Scan for the cell matching the given text and deliver its (X, Y) coordinate at center. 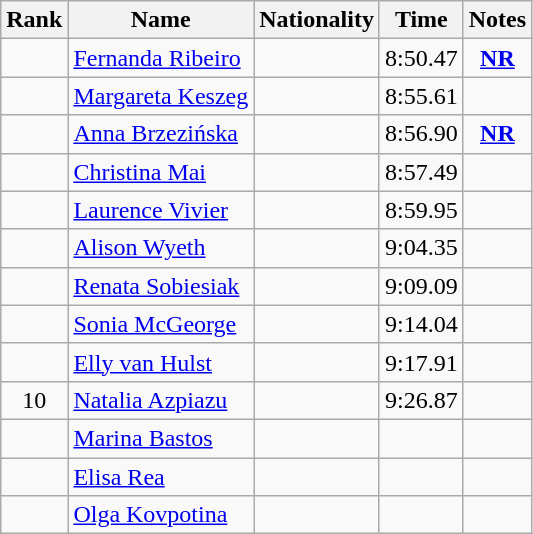
Fernanda Ribeiro (161, 58)
Anna Brzezińska (161, 134)
Notes (497, 20)
10 (34, 400)
Time (421, 20)
8:50.47 (421, 58)
9:09.09 (421, 286)
Christina Mai (161, 172)
Renata Sobiesiak (161, 286)
8:55.61 (421, 96)
Name (161, 20)
Natalia Azpiazu (161, 400)
8:57.49 (421, 172)
9:17.91 (421, 362)
Rank (34, 20)
9:14.04 (421, 324)
8:56.90 (421, 134)
Nationality (317, 20)
Elisa Rea (161, 477)
9:04.35 (421, 248)
Elly van Hulst (161, 362)
Marina Bastos (161, 438)
Margareta Keszeg (161, 96)
Olga Kovpotina (161, 515)
Sonia McGeorge (161, 324)
Alison Wyeth (161, 248)
9:26.87 (421, 400)
8:59.95 (421, 210)
Laurence Vivier (161, 210)
